Capture the cell that displays the provided text and extract its [x, y] central coordinate. 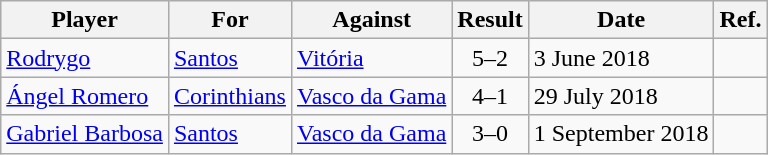
4–1 [490, 96]
29 July 2018 [621, 96]
Result [490, 20]
3–0 [490, 134]
5–2 [490, 58]
Rodrygo [85, 58]
Against [371, 20]
Corinthians [230, 96]
Date [621, 20]
1 September 2018 [621, 134]
Ángel Romero [85, 96]
3 June 2018 [621, 58]
For [230, 20]
Vitória [371, 58]
Player [85, 20]
Gabriel Barbosa [85, 134]
Ref. [740, 20]
